Determine the (X, Y) coordinate at the center of the cell enclosing the given text.  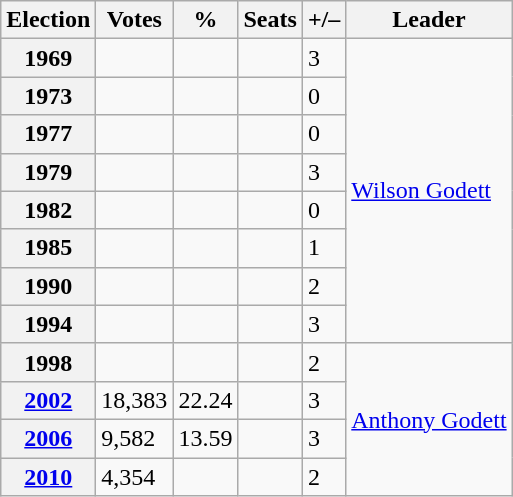
1994 (48, 324)
2010 (48, 477)
4,354 (134, 477)
Anthony Godett (429, 419)
22.24 (206, 400)
13.59 (206, 438)
1990 (48, 286)
9,582 (134, 438)
% (206, 20)
2006 (48, 438)
1998 (48, 362)
1973 (48, 96)
18,383 (134, 400)
1985 (48, 248)
Seats (270, 20)
1979 (48, 172)
1969 (48, 58)
Leader (429, 20)
1982 (48, 210)
Wilson Godett (429, 191)
1 (324, 248)
2002 (48, 400)
+/– (324, 20)
Votes (134, 20)
1977 (48, 134)
Election (48, 20)
